Identify which cell holds the provided text, then report its [X, Y] central coordinate. 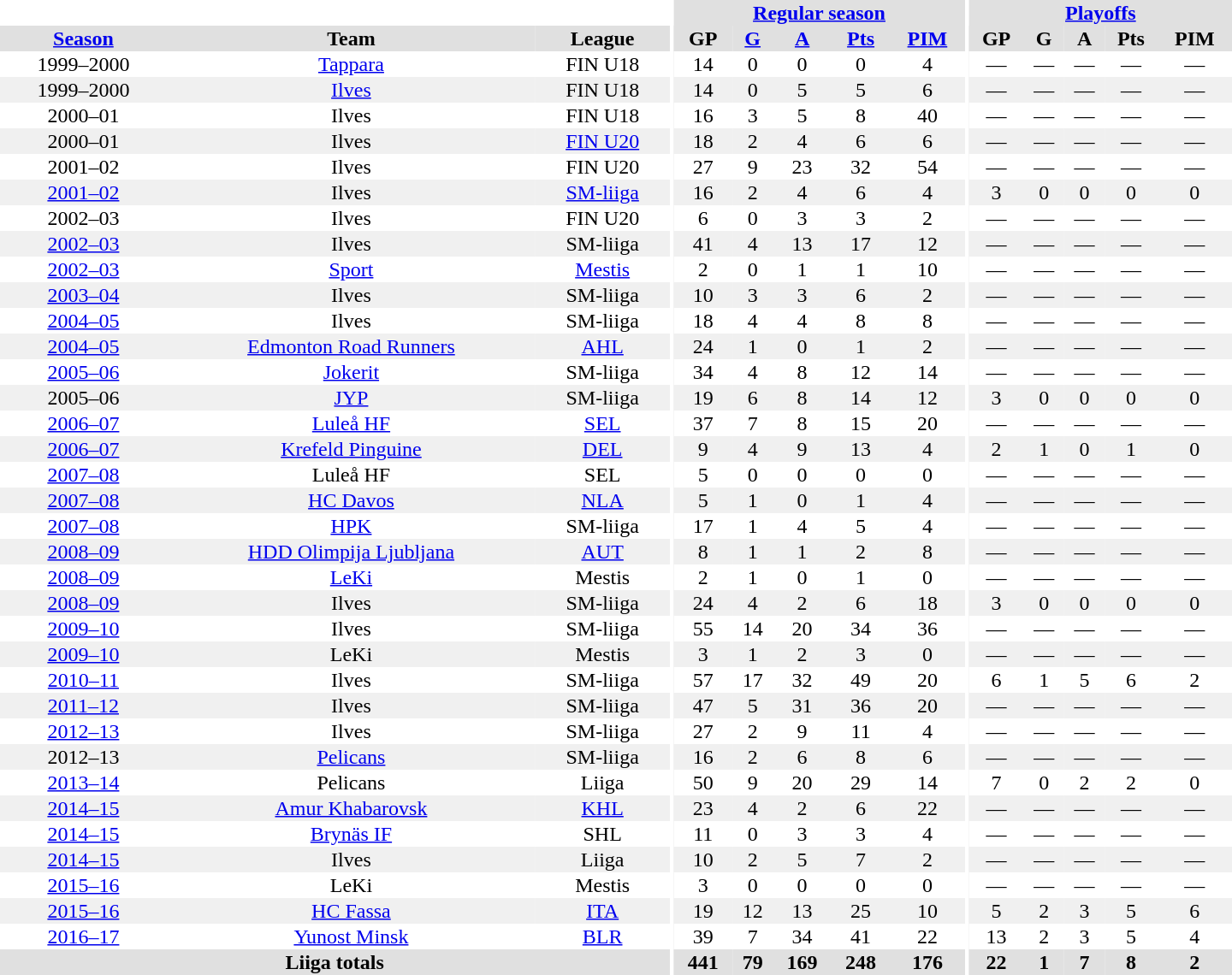
441 [703, 962]
15 [861, 423]
Playoffs [1100, 13]
BLR [602, 937]
2010–11 [84, 680]
248 [861, 962]
KHL [602, 808]
HDD Olimpija Ljubljana [351, 552]
Brynäs IF [351, 834]
39 [703, 937]
Team [351, 38]
SHL [602, 834]
Sport [351, 269]
176 [927, 962]
Tappara [351, 64]
31 [802, 706]
79 [753, 962]
League [602, 38]
55 [703, 629]
Krefeld Pinguine [351, 449]
Regular season [820, 13]
2013–14 [84, 783]
54 [927, 167]
57 [703, 680]
2003–04 [84, 295]
Jokerit [351, 372]
2011–12 [84, 706]
Liiga totals [335, 962]
Yunost Minsk [351, 937]
NLA [602, 500]
HC Fassa [351, 911]
169 [802, 962]
49 [861, 680]
HC Davos [351, 500]
37 [703, 423]
Amur Khabarovsk [351, 808]
Edmonton Road Runners [351, 346]
ITA [602, 911]
40 [927, 115]
50 [703, 783]
Season [84, 38]
JYP [351, 398]
AUT [602, 552]
29 [861, 783]
DEL [602, 449]
2016–17 [84, 937]
AHL [602, 346]
25 [861, 911]
47 [703, 706]
HPK [351, 526]
